Detect which cell encompasses the target text, then output its [X, Y] center coordinate. 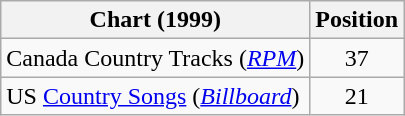
US Country Songs (Billboard) [156, 96]
Position [357, 20]
Canada Country Tracks (RPM) [156, 58]
37 [357, 58]
Chart (1999) [156, 20]
21 [357, 96]
